Capture the cell that displays the provided text and extract its (X, Y) central coordinate. 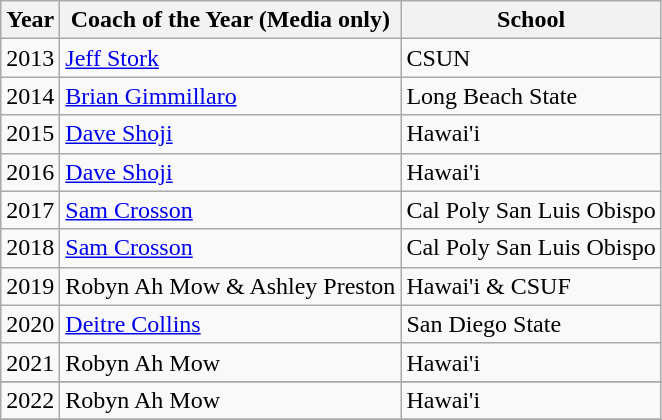
2021 (30, 362)
Jeff Stork (230, 58)
2016 (30, 172)
2013 (30, 58)
2014 (30, 96)
Long Beach State (531, 96)
2020 (30, 324)
2022 (30, 400)
Year (30, 20)
Deitre Collins (230, 324)
Hawai'i & CSUF (531, 286)
Robyn Ah Mow & Ashley Preston (230, 286)
2018 (30, 248)
CSUN (531, 58)
2017 (30, 210)
San Diego State (531, 324)
Brian Gimmillaro (230, 96)
Coach of the Year (Media only) (230, 20)
2019 (30, 286)
2015 (30, 134)
School (531, 20)
